For the text-containing cell, return its midpoint in (X, Y) coordinate format. 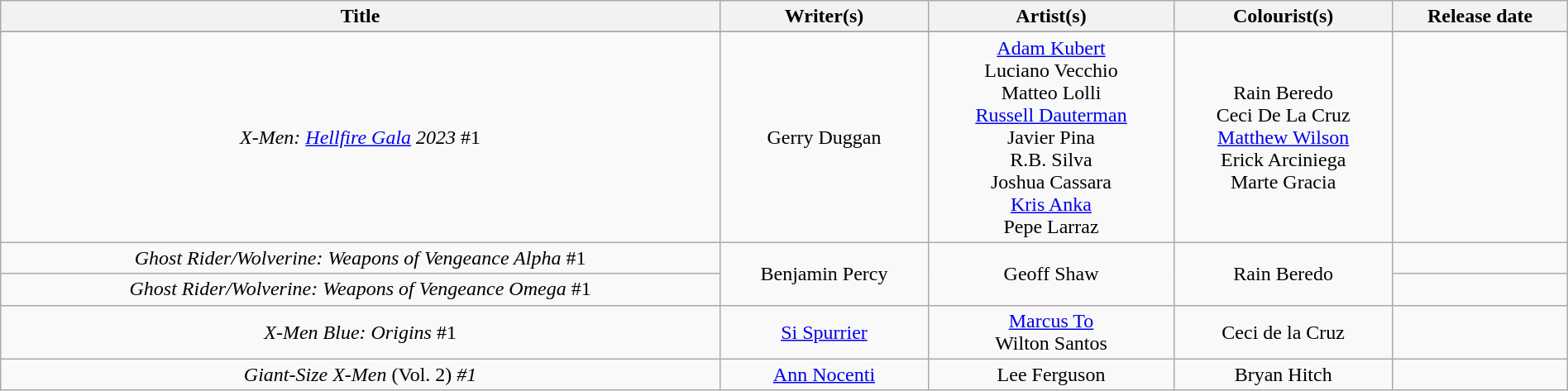
Release date (1480, 17)
Writer(s) (824, 17)
Si Spurrier (824, 332)
Adam KubertLuciano VecchioMatteo LolliRussell DautermanJavier PinaR.B. SilvaJoshua CassaraKris AnkaPepe Larraz (1052, 137)
Artist(s) (1052, 17)
Ghost Rider/Wolverine: Weapons of Vengeance Omega #1 (361, 289)
Geoff Shaw (1052, 274)
Marcus ToWilton Santos (1052, 332)
Ceci de la Cruz (1284, 332)
Gerry Duggan (824, 137)
Ann Nocenti (824, 374)
Giant-Size X-Men (Vol. 2) #1 (361, 374)
X-Men Blue: Origins #1 (361, 332)
X-Men: Hellfire Gala 2023 #1 (361, 137)
Title (361, 17)
Benjamin Percy (824, 274)
Lee Ferguson (1052, 374)
Rain BeredoCeci De La CruzMatthew WilsonErick ArciniegaMarte Gracia (1284, 137)
Ghost Rider/Wolverine: Weapons of Vengeance Alpha #1 (361, 258)
Rain Beredo (1284, 274)
Bryan Hitch (1284, 374)
Colourist(s) (1284, 17)
